Determine the [X, Y] coordinate at the center of the cell enclosing the given text.  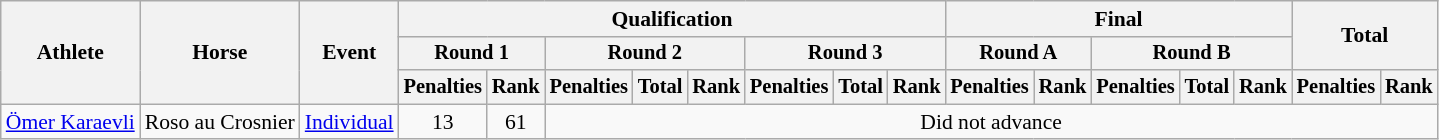
Round 1 [472, 54]
Roso au Crosnier [220, 122]
Event [350, 52]
Horse [220, 52]
Did not advance [992, 122]
Round A [1018, 54]
Final [1118, 19]
Qualification [672, 19]
Round 3 [845, 54]
Athlete [70, 52]
61 [516, 122]
13 [443, 122]
Individual [350, 122]
Round B [1191, 54]
Round 2 [645, 54]
Ömer Karaevli [70, 122]
